Detect which cell encompasses the target text, then output its (x, y) center coordinate. 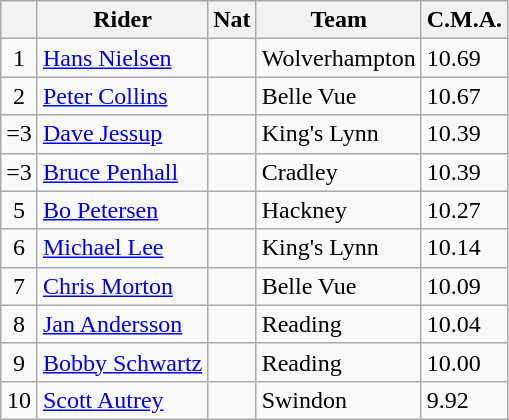
9.92 (464, 400)
Nat (232, 20)
10.27 (464, 210)
10.09 (464, 286)
Peter Collins (122, 96)
Hackney (338, 210)
Bo Petersen (122, 210)
1 (20, 58)
Dave Jessup (122, 134)
Cradley (338, 172)
Team (338, 20)
6 (20, 248)
7 (20, 286)
Hans Nielsen (122, 58)
Jan Andersson (122, 324)
C.M.A. (464, 20)
2 (20, 96)
10.00 (464, 362)
9 (20, 362)
Bruce Penhall (122, 172)
5 (20, 210)
10.69 (464, 58)
Michael Lee (122, 248)
Chris Morton (122, 286)
10.67 (464, 96)
10.04 (464, 324)
Bobby Schwartz (122, 362)
Scott Autrey (122, 400)
Wolverhampton (338, 58)
10 (20, 400)
10.14 (464, 248)
8 (20, 324)
Rider (122, 20)
Swindon (338, 400)
